Detect which cell encompasses the target text, then output its [X, Y] center coordinate. 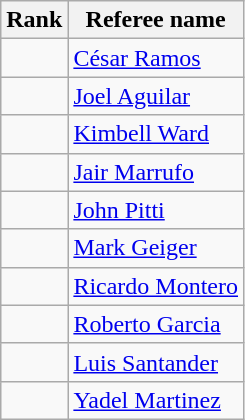
Referee name [156, 20]
Mark Geiger [156, 248]
Luis Santander [156, 362]
John Pitti [156, 210]
Ricardo Montero [156, 286]
Joel Aguilar [156, 96]
César Ramos [156, 58]
Kimbell Ward [156, 134]
Yadel Martinez [156, 400]
Rank [34, 20]
Roberto Garcia [156, 324]
Jair Marrufo [156, 172]
